Return the (x, y) coordinate for the center point of the cell that contains the specified text.  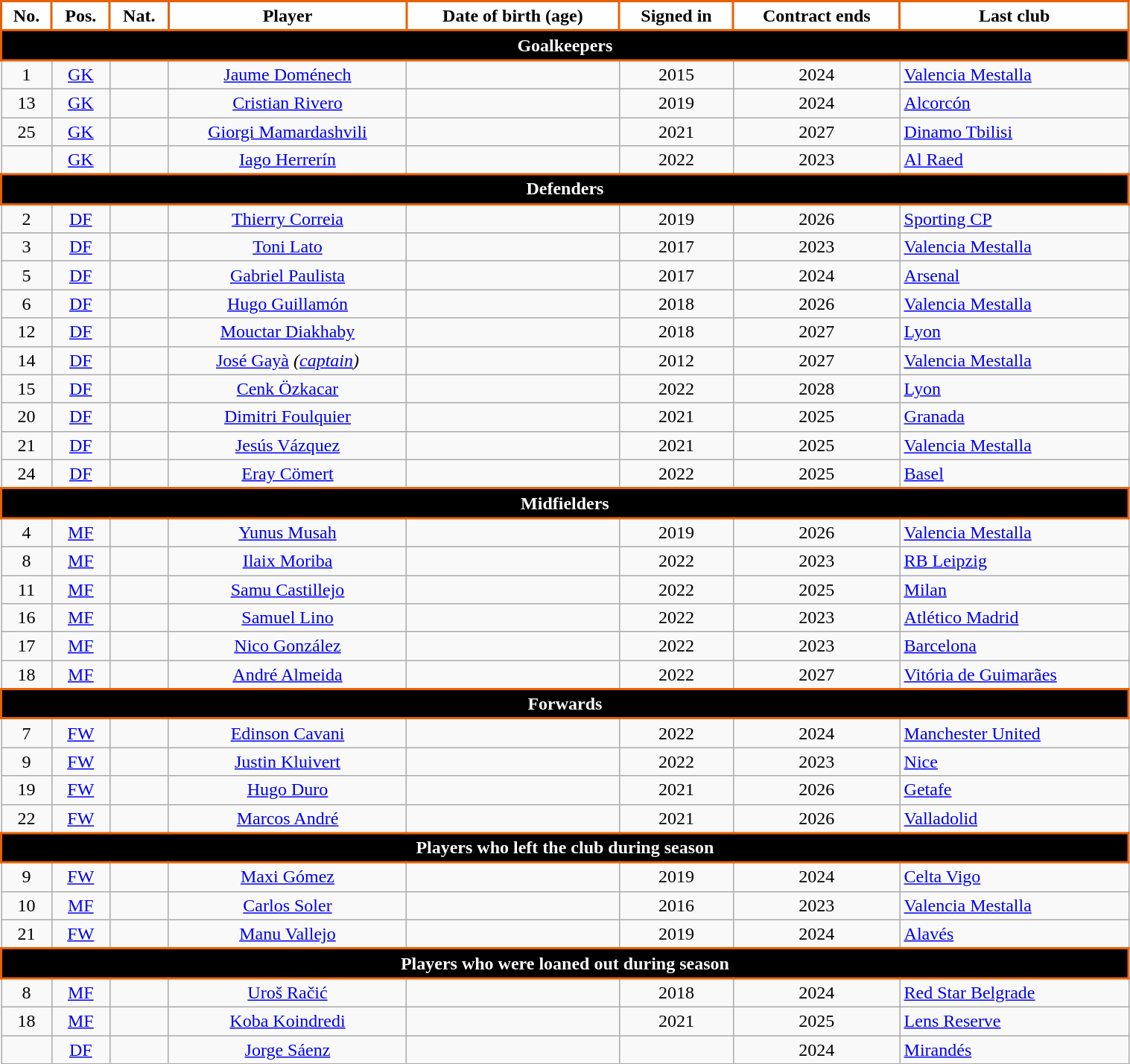
Celta Vigo (1015, 877)
No. (27, 16)
Jaume Doménech (288, 74)
Maxi Gómez (288, 877)
2016 (676, 905)
Nico González (288, 646)
Toni Lato (288, 247)
Koba Koindredi (288, 1021)
Sporting CP (1015, 219)
3 (27, 247)
Forwards (565, 704)
Defenders (565, 189)
Date of birth (age) (513, 16)
Mirandés (1015, 1049)
Hugo Duro (288, 790)
Edinson Cavani (288, 733)
Giorgi Mamardashvili (288, 132)
Goalkeepers (565, 45)
11 (27, 589)
Iago Herrerín (288, 161)
Basel (1015, 474)
15 (27, 389)
Lens Reserve (1015, 1021)
Manu Vallejo (288, 934)
Gabriel Paulista (288, 275)
Samu Castillejo (288, 589)
Cristian Rivero (288, 103)
Last club (1015, 16)
22 (27, 819)
Alavés (1015, 934)
19 (27, 790)
Red Star Belgrade (1015, 993)
Mouctar Diakhaby (288, 332)
Jorge Sáenz (288, 1049)
Valladolid (1015, 819)
Cenk Özkacar (288, 389)
Marcos André (288, 819)
Milan (1015, 589)
Samuel Lino (288, 618)
Nice (1015, 762)
1 (27, 74)
13 (27, 103)
Dimitri Foulquier (288, 417)
10 (27, 905)
2012 (676, 360)
André Almeida (288, 675)
Pos. (81, 16)
Atlético Madrid (1015, 618)
Vitória de Guimarães (1015, 675)
Eray Cömert (288, 474)
17 (27, 646)
Jesús Vázquez (288, 445)
14 (27, 360)
Signed in (676, 16)
6 (27, 304)
Midfielders (565, 503)
24 (27, 474)
Arsenal (1015, 275)
2028 (816, 389)
Player (288, 16)
Barcelona (1015, 646)
Dinamo Tbilisi (1015, 132)
2 (27, 219)
Carlos Soler (288, 905)
4 (27, 533)
Players who left the club during season (565, 848)
José Gayà (captain) (288, 360)
Al Raed (1015, 161)
5 (27, 275)
Manchester United (1015, 733)
Getafe (1015, 790)
16 (27, 618)
RB Leipzig (1015, 561)
Granada (1015, 417)
Uroš Račić (288, 993)
Players who were loaned out during season (565, 963)
Yunus Musah (288, 533)
Nat. (139, 16)
2015 (676, 74)
Alcorcón (1015, 103)
Hugo Guillamón (288, 304)
Thierry Correia (288, 219)
25 (27, 132)
Justin Kluivert (288, 762)
20 (27, 417)
12 (27, 332)
7 (27, 733)
Contract ends (816, 16)
Ilaix Moriba (288, 561)
